Pinpoint the cell where the given text exists, returning its (x, y) midpoint coordinate. 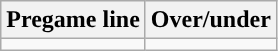
Over/under (210, 20)
Pregame line (74, 20)
